Search for the cell housing the specified text and yield its [X, Y] center coordinate. 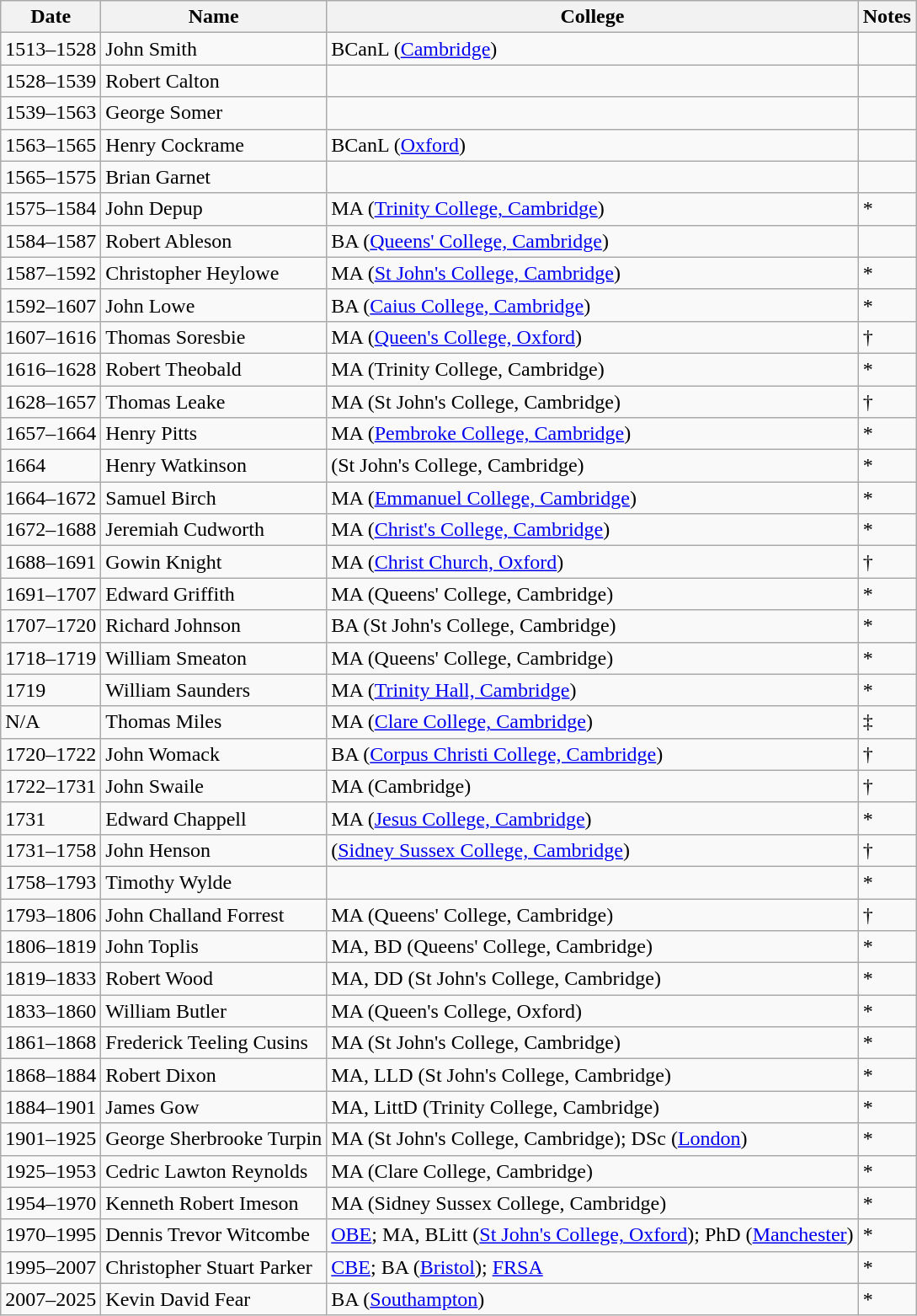
1565–1575 [51, 177]
BA (Queens' College, Cambridge) [593, 241]
1664 [51, 466]
1513–1528 [51, 49]
1607–1616 [51, 337]
2007–2025 [51, 1299]
Cedric Lawton Reynolds [214, 1171]
James Gow [214, 1107]
Kenneth Robert Imeson [214, 1203]
1884–1901 [51, 1107]
OBE; MA, BLitt (St John's College, Oxford); PhD (Manchester) [593, 1235]
‡ [887, 722]
MA (Jesus College, Cambridge) [593, 818]
1664–1672 [51, 498]
Name [214, 17]
BA (Corpus Christi College, Cambridge) [593, 754]
John Lowe [214, 305]
N/A [51, 722]
Henry Pitts [214, 434]
1691–1707 [51, 594]
John Swaile [214, 786]
MA (St John's College, Cambridge); DSc (London) [593, 1139]
1833–1860 [51, 1011]
1587–1592 [51, 273]
John Toplis [214, 947]
1707–1720 [51, 626]
John Challand Forrest [214, 914]
John Henson [214, 850]
(Sidney Sussex College, Cambridge) [593, 850]
1718–1719 [51, 658]
William Smeaton [214, 658]
1731–1758 [51, 850]
MA (Sidney Sussex College, Cambridge) [593, 1203]
1688–1691 [51, 562]
William Saunders [214, 690]
MA, DD (St John's College, Cambridge) [593, 979]
1720–1722 [51, 754]
1731 [51, 818]
Robert Wood [214, 979]
Kevin David Fear [214, 1299]
MA (Trinity Hall, Cambridge) [593, 690]
John Smith [214, 49]
MA, LittD (Trinity College, Cambridge) [593, 1107]
Samuel Birch [214, 498]
Robert Calton [214, 81]
CBE; BA (Bristol); FRSA [593, 1267]
1925–1953 [51, 1171]
1970–1995 [51, 1235]
William Butler [214, 1011]
Notes [887, 17]
1901–1925 [51, 1139]
Robert Theobald [214, 369]
1592–1607 [51, 305]
Robert Dixon [214, 1075]
1995–2007 [51, 1267]
1528–1539 [51, 81]
MA, BD (Queens' College, Cambridge) [593, 947]
Brian Garnet [214, 177]
Richard Johnson [214, 626]
1722–1731 [51, 786]
1575–1584 [51, 209]
1563–1565 [51, 145]
BCanL (Cambridge) [593, 49]
Gowin Knight [214, 562]
1954–1970 [51, 1203]
John Depup [214, 209]
Christopher Stuart Parker [214, 1267]
Robert Ableson [214, 241]
College [593, 17]
Thomas Soresbie [214, 337]
MA (Christ Church, Oxford) [593, 562]
Frederick Teeling Cusins [214, 1043]
Timothy Wylde [214, 882]
Jeremiah Cudworth [214, 530]
MA (Pembroke College, Cambridge) [593, 434]
1793–1806 [51, 914]
BA (Caius College, Cambridge) [593, 305]
Date [51, 17]
1819–1833 [51, 979]
George Sherbrooke Turpin [214, 1139]
1616–1628 [51, 369]
Thomas Leake [214, 402]
1628–1657 [51, 402]
Edward Griffith [214, 594]
(St John's College, Cambridge) [593, 466]
1672–1688 [51, 530]
BCanL (Oxford) [593, 145]
Dennis Trevor Witcombe [214, 1235]
Henry Watkinson [214, 466]
George Somer [214, 113]
1584–1587 [51, 241]
1861–1868 [51, 1043]
1539–1563 [51, 113]
Christopher Heylowe [214, 273]
1657–1664 [51, 434]
MA (Christ's College, Cambridge) [593, 530]
1758–1793 [51, 882]
1719 [51, 690]
1806–1819 [51, 947]
Henry Cockrame [214, 145]
Edward Chappell [214, 818]
BA (St John's College, Cambridge) [593, 626]
1868–1884 [51, 1075]
MA (Cambridge) [593, 786]
MA, LLD (St John's College, Cambridge) [593, 1075]
BA (Southampton) [593, 1299]
MA (Emmanuel College, Cambridge) [593, 498]
Thomas Miles [214, 722]
John Womack [214, 754]
